Pinpoint the cell where the given text exists, returning its (X, Y) midpoint coordinate. 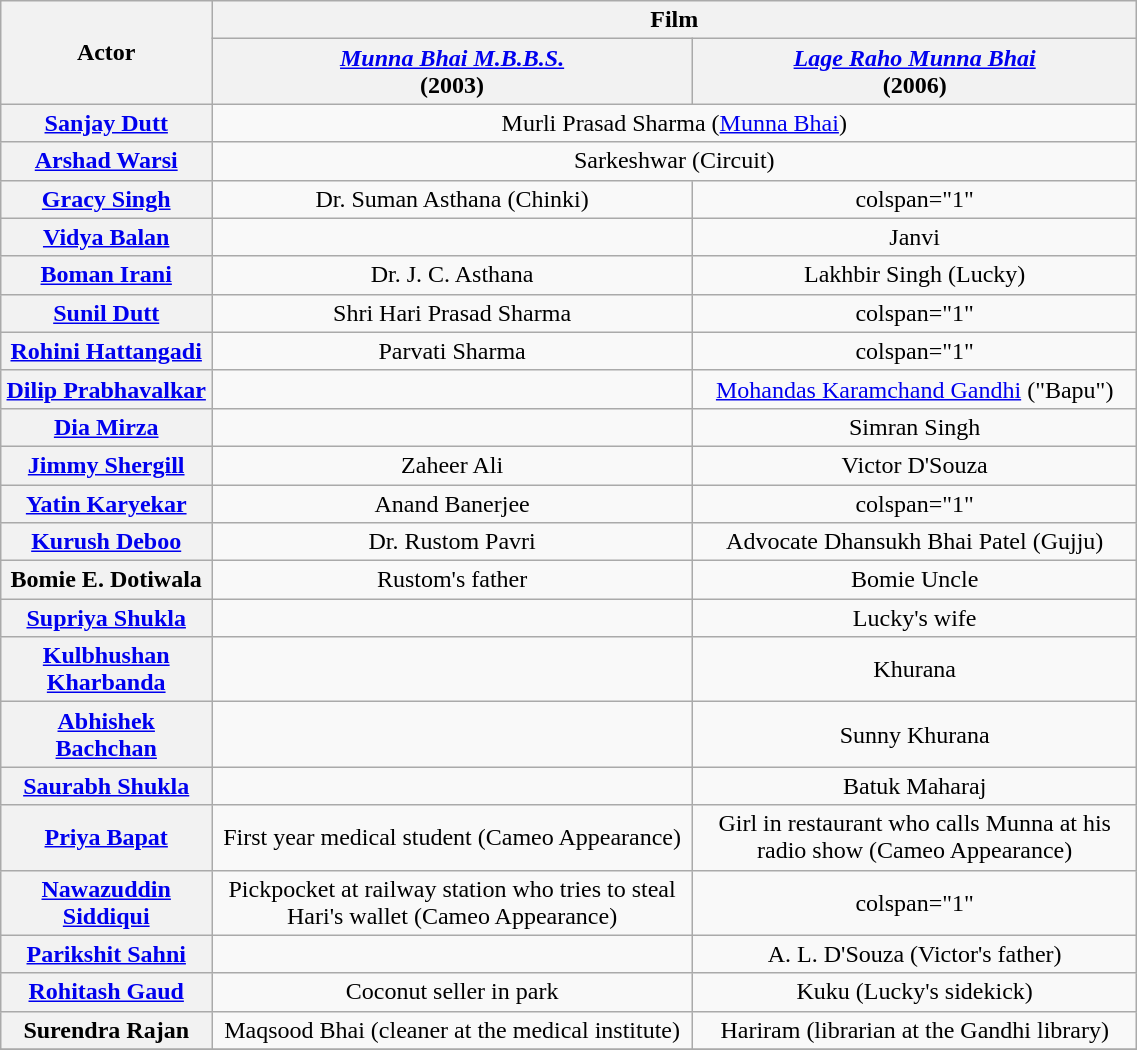
Sunil Dutt (106, 313)
Dia Mirza (106, 427)
Actor (106, 52)
Bomie E. Dotiwala (106, 580)
Simran Singh (915, 427)
Murli Prasad Sharma (Munna Bhai) (674, 123)
Parvati Sharma (452, 351)
Vidya Balan (106, 237)
Dr. Suman Asthana (Chinki) (452, 199)
Maqsood Bhai (cleaner at the medical institute) (452, 1030)
Janvi (915, 237)
Anand Banerjee (452, 503)
Abhishek Bachchan (106, 734)
Rustom's father (452, 580)
Hariram (librarian at the Gandhi library) (915, 1030)
Lucky's wife (915, 618)
Pickpocket at railway station who tries to steal Hari's wallet (Cameo Appearance) (452, 902)
Gracy Singh (106, 199)
Supriya Shukla (106, 618)
Rohini Hattangadi (106, 351)
Sarkeshwar (Circuit) (674, 161)
A. L. D'Souza (Victor's father) (915, 954)
Munna Bhai M.B.B.S. (2003) (452, 72)
Girl in restaurant who calls Munna at his radio show (Cameo Appearance) (915, 838)
Batuk Maharaj (915, 786)
Khurana (915, 670)
Sunny Khurana (915, 734)
Kuku (Lucky's sidekick) (915, 992)
Surendra Rajan (106, 1030)
Lakhbir Singh (Lucky) (915, 275)
Sanjay Dutt (106, 123)
Bomie Uncle (915, 580)
Nawazuddin Siddiqui (106, 902)
Mohandas Karamchand Gandhi ("Bapu") (915, 389)
Jimmy Shergill (106, 465)
Boman Irani (106, 275)
Shri Hari Prasad Sharma (452, 313)
Priya Bapat (106, 838)
Lage Raho Munna Bhai (2006) (915, 72)
Advocate Dhansukh Bhai Patel (Gujju) (915, 542)
First year medical student (Cameo Appearance) (452, 838)
Rohitash Gaud (106, 992)
Parikshit Sahni (106, 954)
Kulbhushan Kharbanda (106, 670)
Arshad Warsi (106, 161)
Coconut seller in park (452, 992)
Dr. Rustom Pavri (452, 542)
Kurush Deboo (106, 542)
Victor D'Souza (915, 465)
Dilip Prabhavalkar (106, 389)
Saurabh Shukla (106, 786)
Yatin Karyekar (106, 503)
Film (674, 20)
Dr. J. C. Asthana (452, 275)
Zaheer Ali (452, 465)
